Find where the given text appears and provide that cell's center as [x, y] coordinate. 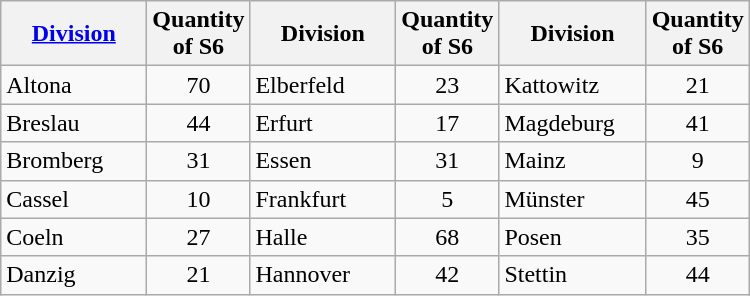
Münster [572, 199]
70 [198, 85]
Danzig [74, 275]
Altona [74, 85]
45 [698, 199]
41 [698, 123]
Hannover [323, 275]
Kattowitz [572, 85]
Breslau [74, 123]
Cassel [74, 199]
42 [448, 275]
5 [448, 199]
Posen [572, 237]
Magdeburg [572, 123]
10 [198, 199]
68 [448, 237]
Mainz [572, 161]
35 [698, 237]
Coeln [74, 237]
Bromberg [74, 161]
23 [448, 85]
Erfurt [323, 123]
17 [448, 123]
9 [698, 161]
Stettin [572, 275]
Elberfeld [323, 85]
Essen [323, 161]
Halle [323, 237]
Frankfurt [323, 199]
27 [198, 237]
